From the cell containing the given text, extract its center point as (x, y) coordinate. 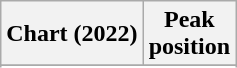
Chart (2022) (72, 34)
Peak position (189, 34)
